Pinpoint the cell where the given text exists, returning its (X, Y) midpoint coordinate. 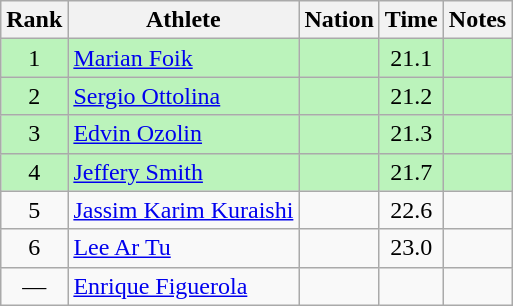
4 (34, 172)
21.7 (411, 172)
23.0 (411, 248)
Rank (34, 20)
Marian Foik (184, 58)
21.3 (411, 134)
Enrique Figuerola (184, 286)
1 (34, 58)
Jeffery Smith (184, 172)
— (34, 286)
Time (411, 20)
3 (34, 134)
Edvin Ozolin (184, 134)
5 (34, 210)
21.2 (411, 96)
6 (34, 248)
Notes (477, 20)
Sergio Ottolina (184, 96)
Athlete (184, 20)
21.1 (411, 58)
Jassim Karim Kuraishi (184, 210)
Nation (339, 20)
2 (34, 96)
Lee Ar Tu (184, 248)
22.6 (411, 210)
